Locate the cell with the specified text and output its [x, y] center coordinate. 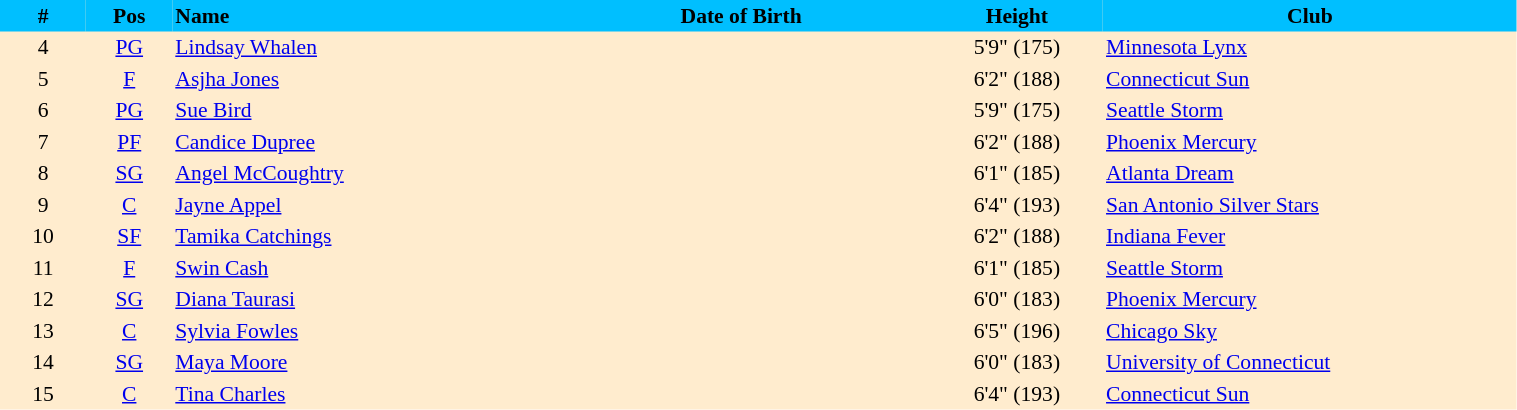
9 [43, 205]
Sylvia Fowles [362, 331]
10 [43, 236]
6 [43, 110]
Height [1017, 16]
7 [43, 142]
13 [43, 331]
Date of Birth [742, 16]
Swin Cash [362, 268]
12 [43, 300]
15 [43, 394]
Indiana Fever [1310, 236]
Tina Charles [362, 394]
Diana Taurasi [362, 300]
San Antonio Silver Stars [1310, 205]
Asjha Jones [362, 79]
Lindsay Whalen [362, 48]
Candice Dupree [362, 142]
Atlanta Dream [1310, 174]
11 [43, 268]
PF [129, 142]
Pos [129, 16]
8 [43, 174]
4 [43, 48]
6'5" (196) [1017, 331]
Minnesota Lynx [1310, 48]
Tamika Catchings [362, 236]
Chicago Sky [1310, 331]
Sue Bird [362, 110]
University of Connecticut [1310, 362]
Name [362, 16]
Angel McCoughtry [362, 174]
5 [43, 79]
Maya Moore [362, 362]
Club [1310, 16]
14 [43, 362]
# [43, 16]
SF [129, 236]
Jayne Appel [362, 205]
